Find where the given text appears and provide that cell's center as (x, y) coordinate. 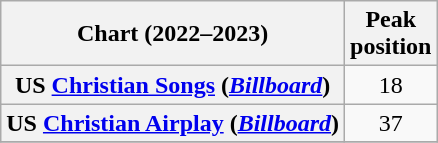
18 (391, 85)
Peak position (391, 34)
US Christian Airplay (Billboard) (173, 123)
US Christian Songs (Billboard) (173, 85)
37 (391, 123)
Chart (2022–2023) (173, 34)
